Determine the (X, Y) coordinate at the center of the cell enclosing the given text.  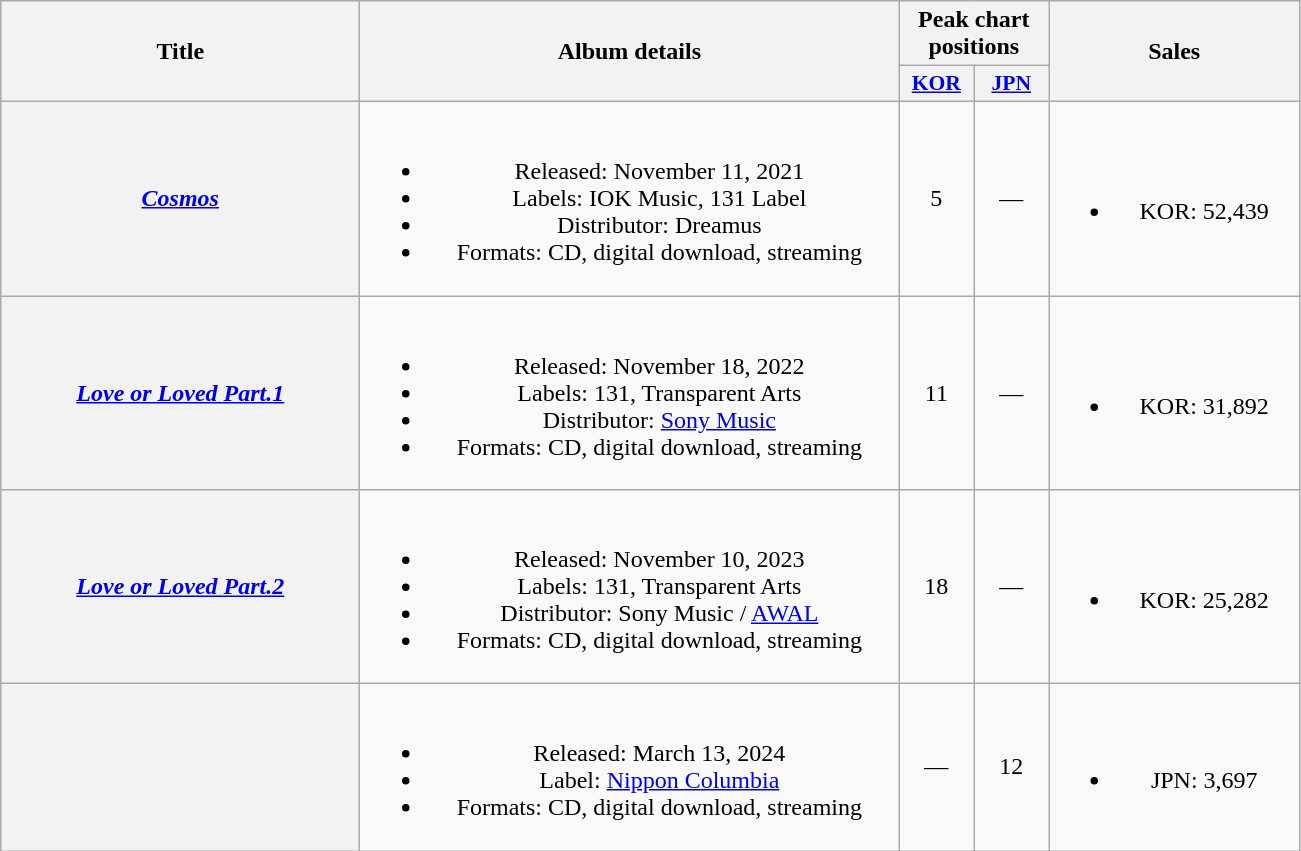
Title (180, 52)
Released: November 10, 2023Labels: 131, Transparent ArtsDistributor: Sony Music / AWALFormats: CD, digital download, streaming (630, 587)
KOR: 25,282 (1174, 587)
JPN: 3,697 (1174, 768)
Album details (630, 52)
Cosmos (180, 198)
JPN (1012, 84)
Released: March 13, 2024Label: Nippon ColumbiaFormats: CD, digital download, streaming (630, 768)
KOR: 31,892 (1174, 393)
12 (1012, 768)
18 (936, 587)
5 (936, 198)
Love or Loved Part.1 (180, 393)
Peak chart positions (974, 34)
Released: November 11, 2021Labels: IOK Music, 131 LabelDistributor: DreamusFormats: CD, digital download, streaming (630, 198)
KOR (936, 84)
Sales (1174, 52)
11 (936, 393)
Released: November 18, 2022Labels: 131, Transparent ArtsDistributor: Sony MusicFormats: CD, digital download, streaming (630, 393)
Love or Loved Part.2 (180, 587)
KOR: 52,439 (1174, 198)
